Detect which cell encompasses the target text, then output its (x, y) center coordinate. 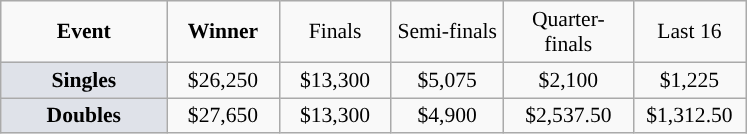
$5,075 (447, 80)
$2,537.50 (568, 116)
$2,100 (568, 80)
Doubles (84, 116)
Winner (223, 32)
Singles (84, 80)
$27,650 (223, 116)
Quarter-finals (568, 32)
Semi-finals (447, 32)
$26,250 (223, 80)
Event (84, 32)
$1,225 (689, 80)
Last 16 (689, 32)
$4,900 (447, 116)
$1,312.50 (689, 116)
Finals (335, 32)
